Identify which cell holds the provided text, then report its (x, y) central coordinate. 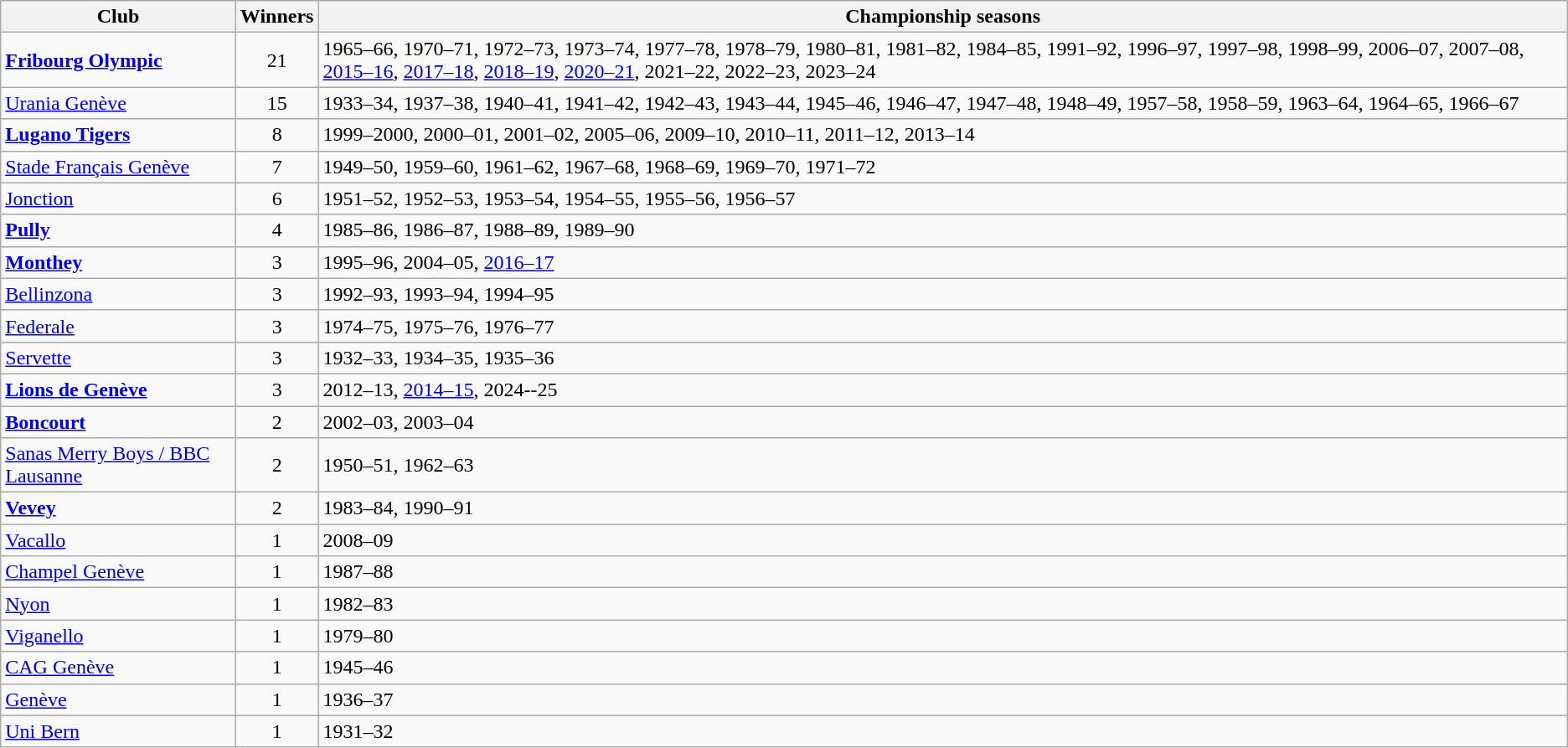
1995–96, 2004–05, 2016–17 (943, 262)
1932–33, 1934–35, 1935–36 (943, 358)
Lions de Genève (119, 389)
Sanas Merry Boys / BBC Lausanne (119, 466)
1982–83 (943, 604)
Bellinzona (119, 294)
Vacallo (119, 540)
1992–93, 1993–94, 1994–95 (943, 294)
2002–03, 2003–04 (943, 421)
Fribourg Olympic (119, 60)
Champel Genève (119, 572)
Federale (119, 326)
Uni Bern (119, 731)
Urania Genève (119, 103)
1950–51, 1962–63 (943, 466)
Winners (276, 17)
1933–34, 1937–38, 1940–41, 1941–42, 1942–43, 1943–44, 1945–46, 1946–47, 1947–48, 1948–49, 1957–58, 1958–59, 1963–64, 1964–65, 1966–67 (943, 103)
1979–80 (943, 636)
1936–37 (943, 699)
1983–84, 1990–91 (943, 508)
1999–2000, 2000–01, 2001–02, 2005–06, 2009–10, 2010–11, 2011–12, 2013–14 (943, 135)
15 (276, 103)
Championship seasons (943, 17)
1951–52, 1952–53, 1953–54, 1954–55, 1955–56, 1956–57 (943, 199)
Vevey (119, 508)
Stade Français Genève (119, 167)
1985–86, 1986–87, 1988–89, 1989–90 (943, 230)
Nyon (119, 604)
Jonction (119, 199)
2008–09 (943, 540)
21 (276, 60)
6 (276, 199)
CAG Genève (119, 668)
Lugano Tigers (119, 135)
1949–50, 1959–60, 1961–62, 1967–68, 1968–69, 1969–70, 1971–72 (943, 167)
8 (276, 135)
Servette (119, 358)
1945–46 (943, 668)
1931–32 (943, 731)
4 (276, 230)
Club (119, 17)
Viganello (119, 636)
Pully (119, 230)
7 (276, 167)
2012–13, 2014–15, 2024--25 (943, 389)
1987–88 (943, 572)
Genève (119, 699)
Monthey (119, 262)
Boncourt (119, 421)
1974–75, 1975–76, 1976–77 (943, 326)
